For the text-containing cell, return its midpoint in (X, Y) coordinate format. 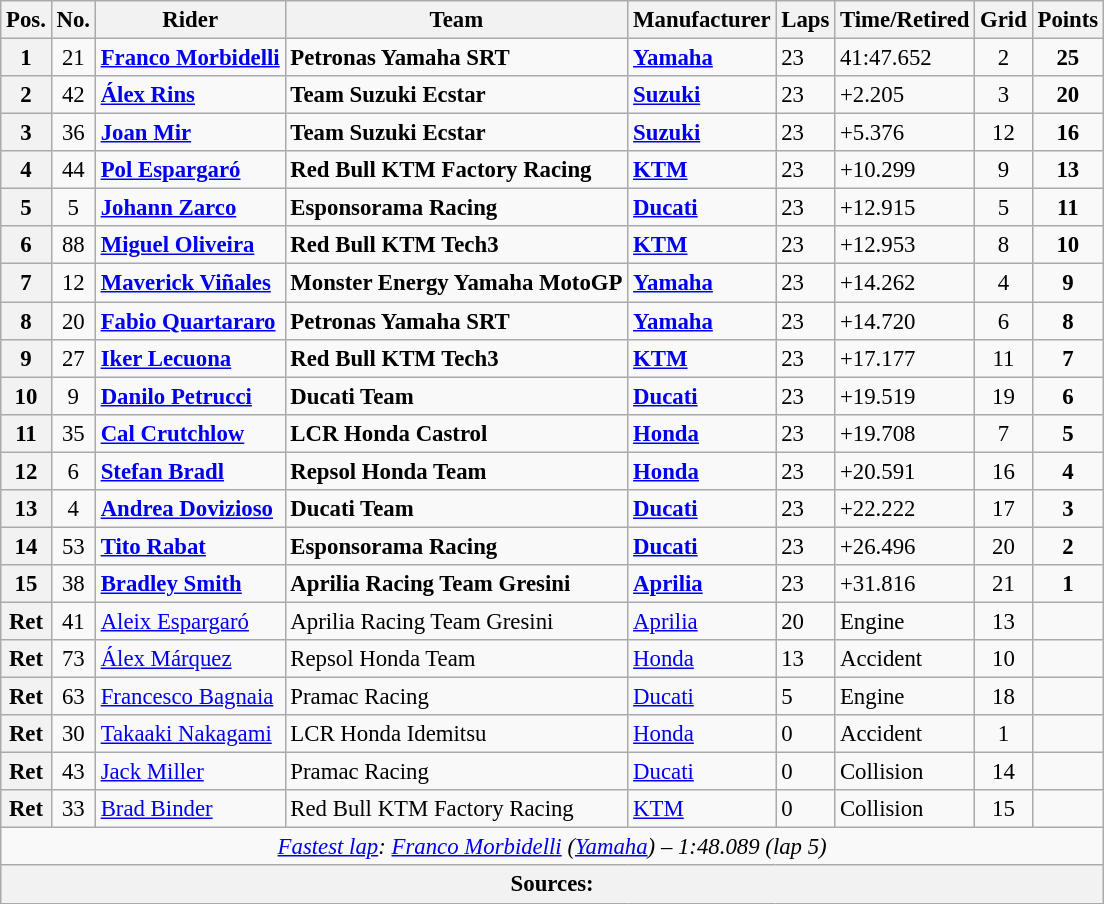
+5.376 (905, 133)
38 (73, 584)
Sources: (552, 885)
36 (73, 133)
Bradley Smith (190, 584)
53 (73, 546)
Time/Retired (905, 20)
No. (73, 20)
Takaaki Nakagami (190, 734)
30 (73, 734)
88 (73, 245)
Johann Zarco (190, 208)
Miguel Oliveira (190, 245)
LCR Honda Idemitsu (456, 734)
19 (1004, 396)
+12.953 (905, 245)
Fabio Quartararo (190, 321)
+17.177 (905, 358)
Álex Márquez (190, 659)
Tito Rabat (190, 546)
Manufacturer (702, 20)
Andrea Dovizioso (190, 509)
Aleix Espargaró (190, 621)
Monster Energy Yamaha MotoGP (456, 283)
Points (1068, 20)
+12.915 (905, 208)
Brad Binder (190, 809)
35 (73, 433)
Fastest lap: Franco Morbidelli (Yamaha) – 1:48.089 (lap 5) (552, 847)
43 (73, 772)
Maverick Viñales (190, 283)
+20.591 (905, 471)
41 (73, 621)
Stefan Bradl (190, 471)
Iker Lecuona (190, 358)
+26.496 (905, 546)
Team (456, 20)
42 (73, 95)
63 (73, 697)
27 (73, 358)
+19.708 (905, 433)
41:47.652 (905, 58)
Cal Crutchlow (190, 433)
+10.299 (905, 170)
+2.205 (905, 95)
73 (73, 659)
Laps (806, 20)
+14.720 (905, 321)
+14.262 (905, 283)
25 (1068, 58)
Danilo Petrucci (190, 396)
17 (1004, 509)
Rider (190, 20)
Pol Espargaró (190, 170)
33 (73, 809)
+31.816 (905, 584)
Joan Mir (190, 133)
LCR Honda Castrol (456, 433)
Grid (1004, 20)
Franco Morbidelli (190, 58)
Francesco Bagnaia (190, 697)
Álex Rins (190, 95)
+22.222 (905, 509)
44 (73, 170)
Pos. (26, 20)
Jack Miller (190, 772)
18 (1004, 697)
+19.519 (905, 396)
